From the cell containing the given text, extract its center point as [X, Y] coordinate. 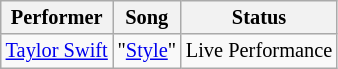
Song [147, 17]
"Style" [147, 51]
Performer [57, 17]
Status [259, 17]
Taylor Swift [57, 51]
Live Performance [259, 51]
